Locate the cell with the specified text and output its (x, y) center coordinate. 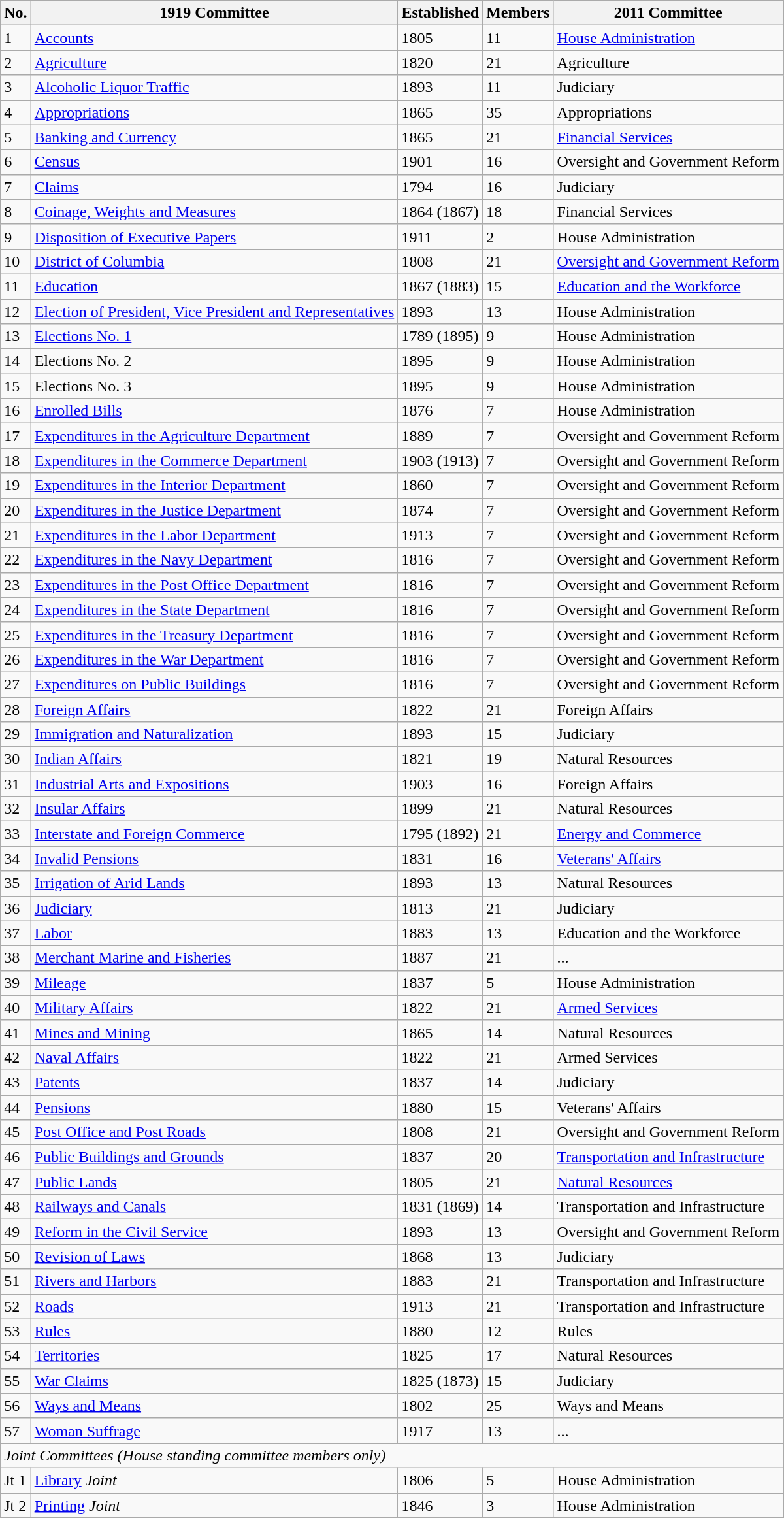
1876 (440, 411)
Revision of Laws (214, 1257)
Election of President, Vice President and Representatives (214, 312)
1903 (1913) (440, 461)
Expenditures in the Post Office Department (214, 585)
1868 (440, 1257)
Joint Committees (House standing committee members only) (392, 1455)
Interstate and Foreign Commerce (214, 834)
1825 (1873) (440, 1381)
36 (16, 908)
39 (16, 983)
2011 Committee (668, 13)
55 (16, 1381)
Elections No. 1 (214, 337)
4 (16, 112)
Expenditures in the Agriculture Department (214, 436)
District of Columbia (214, 261)
Expenditures in the Justice Department (214, 510)
48 (16, 1207)
Merchant Marine and Fisheries (214, 958)
Mines and Mining (214, 1032)
24 (16, 610)
Coinage, Weights and Measures (214, 212)
1789 (1895) (440, 337)
30 (16, 759)
23 (16, 585)
41 (16, 1032)
Printing Joint (214, 1505)
Post Office and Post Roads (214, 1132)
1821 (440, 759)
1917 (440, 1430)
52 (16, 1306)
Immigration and Naturalization (214, 734)
Roads (214, 1306)
Enrolled Bills (214, 411)
Banking and Currency (214, 137)
26 (16, 659)
Public Lands (214, 1182)
Railways and Canals (214, 1207)
1889 (440, 436)
1831 (1869) (440, 1207)
Pensions (214, 1108)
Alcoholic Liquor Traffic (214, 88)
1911 (440, 237)
1813 (440, 908)
Elections No. 3 (214, 386)
1825 (440, 1356)
51 (16, 1281)
1903 (440, 784)
1794 (440, 187)
1831 (440, 859)
Expenditures in the War Department (214, 659)
Expenditures in the Commerce Department (214, 461)
Industrial Arts and Expositions (214, 784)
Jt 1 (16, 1480)
Woman Suffrage (214, 1430)
1901 (440, 162)
1806 (440, 1480)
54 (16, 1356)
No. (16, 13)
37 (16, 933)
Public Buildings and Grounds (214, 1157)
Energy and Commerce (668, 834)
Census (214, 162)
1846 (440, 1505)
6 (16, 162)
32 (16, 809)
Invalid Pensions (214, 859)
Indian Affairs (214, 759)
Members (518, 13)
Labor (214, 933)
Rivers and Harbors (214, 1281)
45 (16, 1132)
10 (16, 261)
Disposition of Executive Papers (214, 237)
22 (16, 560)
28 (16, 709)
Expenditures on Public Buildings (214, 684)
Expenditures in the Interior Department (214, 486)
1864 (1867) (440, 212)
Insular Affairs (214, 809)
Claims (214, 187)
34 (16, 859)
Elections No. 2 (214, 361)
56 (16, 1406)
Education (214, 286)
Military Affairs (214, 1008)
Expenditures in the Navy Department (214, 560)
Jt 2 (16, 1505)
57 (16, 1430)
47 (16, 1182)
1899 (440, 809)
1867 (1883) (440, 286)
1 (16, 38)
49 (16, 1232)
27 (16, 684)
Irrigation of Arid Lands (214, 883)
Patents (214, 1082)
44 (16, 1108)
Accounts (214, 38)
1887 (440, 958)
43 (16, 1082)
Expenditures in the Labor Department (214, 535)
1860 (440, 486)
Expenditures in the Treasury Department (214, 635)
29 (16, 734)
Library Joint (214, 1480)
1802 (440, 1406)
46 (16, 1157)
8 (16, 212)
38 (16, 958)
War Claims (214, 1381)
Territories (214, 1356)
Mileage (214, 983)
1820 (440, 63)
1795 (1892) (440, 834)
1874 (440, 510)
Naval Affairs (214, 1057)
Reform in the Civil Service (214, 1232)
53 (16, 1331)
42 (16, 1057)
50 (16, 1257)
Expenditures in the State Department (214, 610)
31 (16, 784)
33 (16, 834)
40 (16, 1008)
1919 Committee (214, 13)
Established (440, 13)
